Return the [x, y] coordinate for the center point of the cell that contains the specified text.  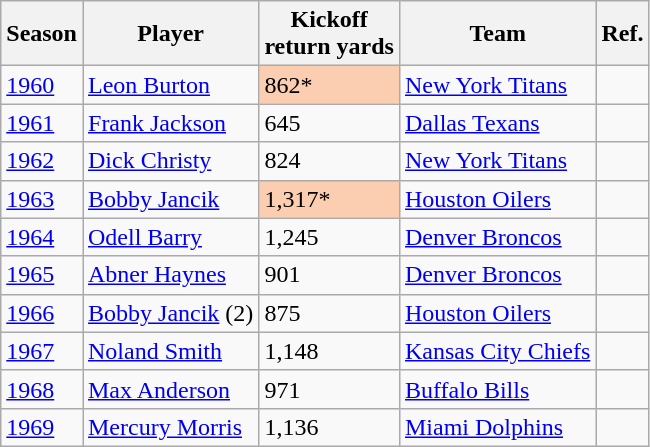
1969 [42, 427]
1,136 [330, 427]
Noland Smith [170, 351]
Team [497, 34]
1,245 [330, 237]
1960 [42, 85]
645 [330, 123]
Dallas Texans [497, 123]
1961 [42, 123]
Max Anderson [170, 389]
1966 [42, 313]
Buffalo Bills [497, 389]
Player [170, 34]
Mercury Morris [170, 427]
Bobby Jancik [170, 199]
Ref. [622, 34]
1963 [42, 199]
Bobby Jancik (2) [170, 313]
Odell Barry [170, 237]
1968 [42, 389]
862* [330, 85]
1,317* [330, 199]
Abner Haynes [170, 275]
1,148 [330, 351]
1962 [42, 161]
Dick Christy [170, 161]
Kansas City Chiefs [497, 351]
Kickoff return yards [330, 34]
901 [330, 275]
Frank Jackson [170, 123]
971 [330, 389]
Miami Dolphins [497, 427]
875 [330, 313]
1965 [42, 275]
1967 [42, 351]
824 [330, 161]
Leon Burton [170, 85]
1964 [42, 237]
Season [42, 34]
